Return the [x, y] coordinate for the center point of the cell that contains the specified text.  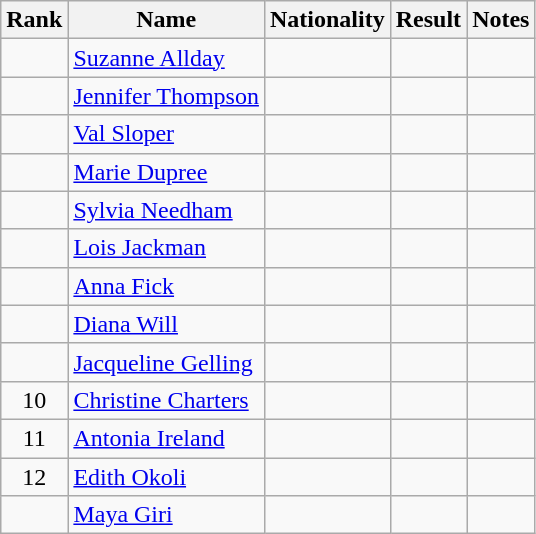
11 [34, 438]
Jacqueline Gelling [166, 362]
Name [166, 20]
Diana Will [166, 324]
Lois Jackman [166, 248]
10 [34, 400]
Marie Dupree [166, 172]
Edith Okoli [166, 477]
Maya Giri [166, 515]
12 [34, 477]
Antonia Ireland [166, 438]
Notes [501, 20]
Rank [34, 20]
Anna Fick [166, 286]
Val Sloper [166, 134]
Sylvia Needham [166, 210]
Jennifer Thompson [166, 96]
Christine Charters [166, 400]
Result [428, 20]
Nationality [327, 20]
Suzanne Allday [166, 58]
